Pinpoint the cell where the given text exists, returning its (x, y) midpoint coordinate. 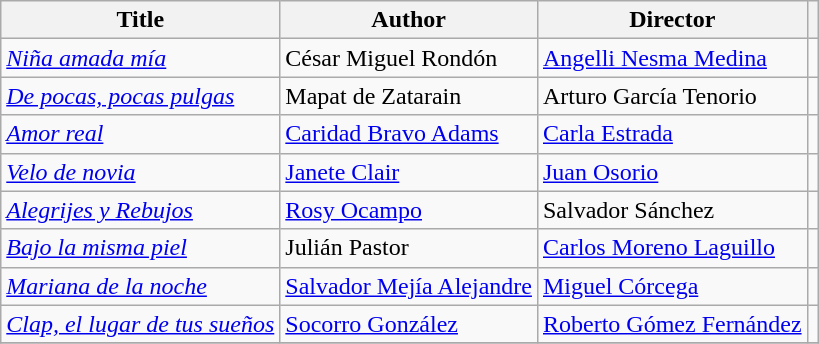
Mariana de la noche (140, 286)
Author (409, 20)
Janete Clair (409, 172)
Bajo la misma piel (140, 248)
Carlos Moreno Laguillo (672, 248)
Mapat de Zatarain (409, 96)
Salvador Sánchez (672, 210)
Juan Osorio (672, 172)
Caridad Bravo Adams (409, 134)
Clap, el lugar de tus sueños (140, 324)
Rosy Ocampo (409, 210)
Director (672, 20)
Socorro González (409, 324)
Carla Estrada (672, 134)
Alegrijes y Rebujos (140, 210)
Arturo García Tenorio (672, 96)
Miguel Córcega (672, 286)
Amor real (140, 134)
Angelli Nesma Medina (672, 58)
Julián Pastor (409, 248)
De pocas, pocas pulgas (140, 96)
Title (140, 20)
Niña amada mía (140, 58)
Velo de novia (140, 172)
Salvador Mejía Alejandre (409, 286)
Roberto Gómez Fernández (672, 324)
César Miguel Rondón (409, 58)
